Provide the [X, Y] coordinate of the cell's center where the given text is located.  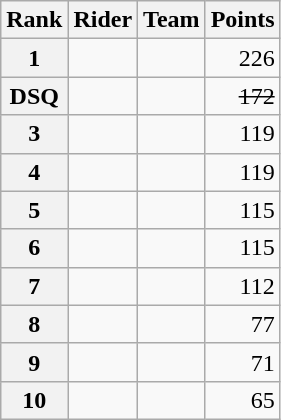
71 [242, 362]
3 [34, 134]
6 [34, 248]
5 [34, 210]
Rider [103, 20]
4 [34, 172]
77 [242, 324]
Rank [34, 20]
Team [172, 20]
1 [34, 58]
8 [34, 324]
DSQ [34, 96]
172 [242, 96]
112 [242, 286]
Points [242, 20]
65 [242, 400]
10 [34, 400]
9 [34, 362]
7 [34, 286]
226 [242, 58]
